Provide the [x, y] coordinate of the cell's center where the given text is located.  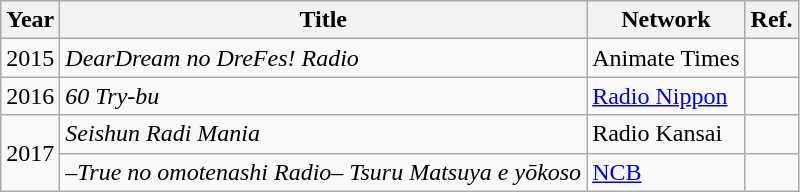
–True no omotenashi Radio– Tsuru Matsuya e yōkoso [324, 172]
2016 [30, 96]
2017 [30, 153]
DearDream no DreFes! Radio [324, 58]
Ref. [772, 20]
Animate Times [666, 58]
Radio Kansai [666, 134]
Seishun Radi Mania [324, 134]
NCB [666, 172]
Radio Nippon [666, 96]
2015 [30, 58]
Year [30, 20]
Network [666, 20]
Title [324, 20]
60 Try-bu [324, 96]
